Pinpoint the cell where the given text exists, returning its [X, Y] midpoint coordinate. 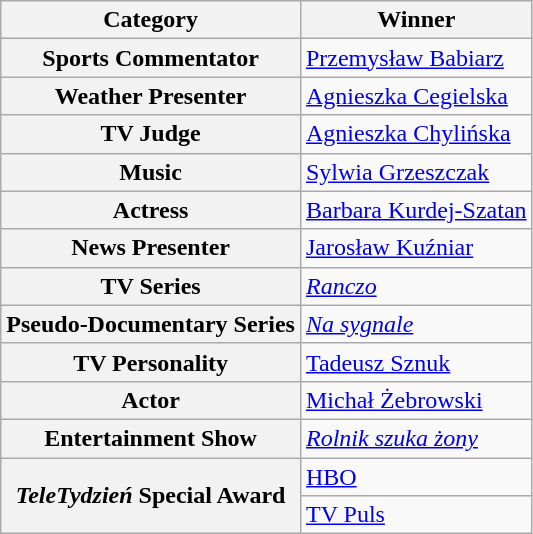
TV Puls [416, 515]
Winner [416, 20]
Sports Commentator [151, 58]
Tadeusz Sznuk [416, 362]
Category [151, 20]
Actress [151, 210]
Agnieszka Chylińska [416, 134]
Weather Presenter [151, 96]
Agnieszka Cegielska [416, 96]
Przemysław Babiarz [416, 58]
Entertainment Show [151, 438]
TV Series [151, 286]
Ranczo [416, 286]
Sylwia Grzeszczak [416, 172]
Jarosław Kuźniar [416, 248]
Barbara Kurdej-Szatan [416, 210]
TeleTydzień Special Award [151, 496]
Na sygnale [416, 324]
Pseudo-Documentary Series [151, 324]
Michał Żebrowski [416, 400]
Actor [151, 400]
News Presenter [151, 248]
TV Personality [151, 362]
TV Judge [151, 134]
Music [151, 172]
HBO [416, 477]
Rolnik szuka żony [416, 438]
